For the text-containing cell, return its midpoint in [X, Y] coordinate format. 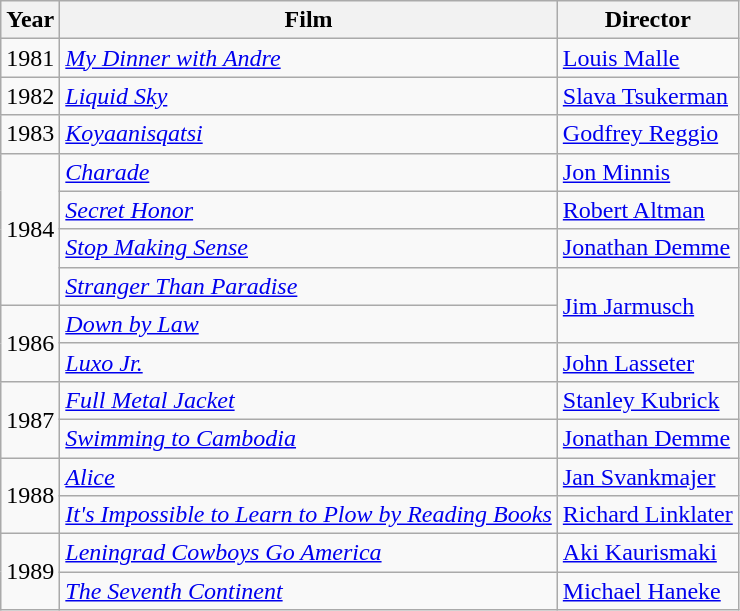
1981 [30, 58]
Godfrey Reggio [648, 134]
Jim Jarmusch [648, 305]
Richard Linklater [648, 515]
Director [648, 20]
1989 [30, 572]
Alice [308, 477]
1986 [30, 343]
Stranger Than Paradise [308, 286]
Leningrad Cowboys Go America [308, 553]
Stop Making Sense [308, 248]
My Dinner with Andre [308, 58]
Down by Law [308, 324]
Year [30, 20]
Louis Malle [648, 58]
Michael Haneke [648, 591]
It's Impossible to Learn to Plow by Reading Books [308, 515]
Robert Altman [648, 210]
Charade [308, 172]
Full Metal Jacket [308, 400]
Swimming to Cambodia [308, 438]
1987 [30, 419]
Aki Kaurismaki [648, 553]
Film [308, 20]
Luxo Jr. [308, 362]
The Seventh Continent [308, 591]
1988 [30, 496]
John Lasseter [648, 362]
1983 [30, 134]
Liquid Sky [308, 96]
Koyaanisqatsi [308, 134]
Jon Minnis [648, 172]
Stanley Kubrick [648, 400]
Jan Svankmajer [648, 477]
1984 [30, 229]
1982 [30, 96]
Slava Tsukerman [648, 96]
Secret Honor [308, 210]
